Determine the (x, y) coordinate at the center of the cell enclosing the given text.  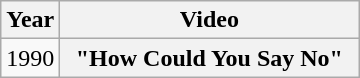
"How Could You Say No" (210, 58)
Year (30, 20)
Video (210, 20)
1990 (30, 58)
